Determine the [X, Y] coordinate at the center of the cell enclosing the given text.  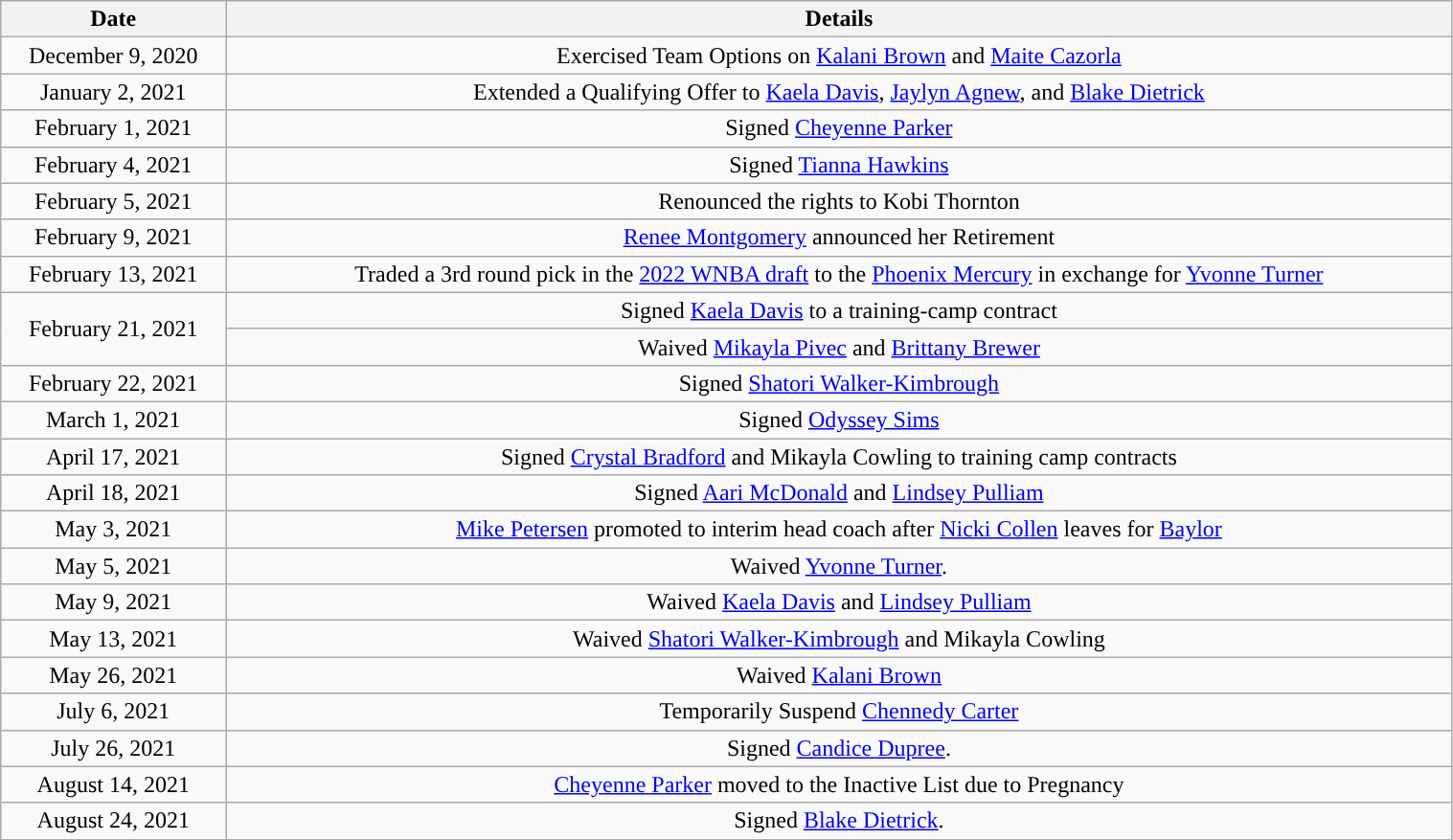
Signed Blake Dietrick. [839, 821]
January 2, 2021 [113, 92]
Signed Candice Dupree. [839, 748]
Signed Kaela Davis to a training-camp contract [839, 310]
Extended a Qualifying Offer to Kaela Davis, Jaylyn Agnew, and Blake Dietrick [839, 92]
December 9, 2020 [113, 56]
Cheyenne Parker moved to the Inactive List due to Pregnancy [839, 784]
May 13, 2021 [113, 639]
April 18, 2021 [113, 493]
August 24, 2021 [113, 821]
July 6, 2021 [113, 712]
Waived Yvonne Turner. [839, 566]
Renounced the rights to Kobi Thornton [839, 201]
April 17, 2021 [113, 457]
May 3, 2021 [113, 530]
July 26, 2021 [113, 748]
Temporarily Suspend Chennedy Carter [839, 712]
February 13, 2021 [113, 274]
March 1, 2021 [113, 420]
February 9, 2021 [113, 238]
August 14, 2021 [113, 784]
Signed Aari McDonald and Lindsey Pulliam [839, 493]
February 5, 2021 [113, 201]
Signed Odyssey Sims [839, 420]
May 9, 2021 [113, 602]
Signed Tianna Hawkins [839, 165]
Waived Kaela Davis and Lindsey Pulliam [839, 602]
Details [839, 19]
February 21, 2021 [113, 329]
Waived Mikayla Pivec and Brittany Brewer [839, 347]
Signed Cheyenne Parker [839, 128]
February 1, 2021 [113, 128]
Traded a 3rd round pick in the 2022 WNBA draft to the Phoenix Mercury in exchange for Yvonne Turner [839, 274]
Waived Kalani Brown [839, 675]
Signed Crystal Bradford and Mikayla Cowling to training camp contracts [839, 457]
May 26, 2021 [113, 675]
Date [113, 19]
February 4, 2021 [113, 165]
Renee Montgomery announced her Retirement [839, 238]
February 22, 2021 [113, 383]
May 5, 2021 [113, 566]
Signed Shatori Walker-Kimbrough [839, 383]
Waived Shatori Walker-Kimbrough and Mikayla Cowling [839, 639]
Mike Petersen promoted to interim head coach after Nicki Collen leaves for Baylor [839, 530]
Exercised Team Options on Kalani Brown and Maite Cazorla [839, 56]
